Locate the cell with the specified text and output its [x, y] center coordinate. 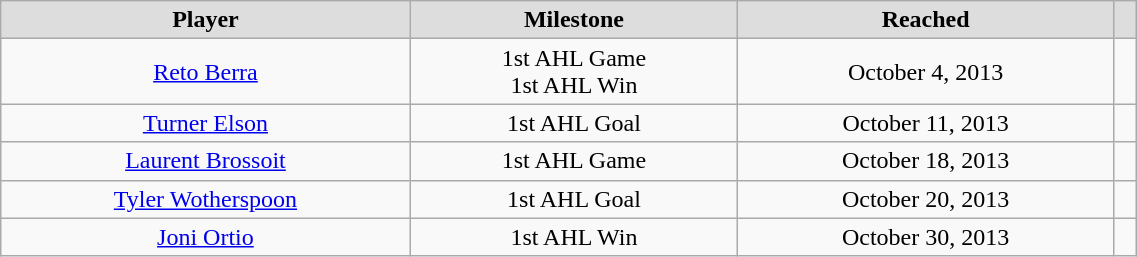
October 4, 2013 [926, 72]
Turner Elson [206, 123]
October 11, 2013 [926, 123]
October 30, 2013 [926, 237]
1st AHL Win [574, 237]
1st AHL Game1st AHL Win [574, 72]
Tyler Wotherspoon [206, 199]
Milestone [574, 20]
Player [206, 20]
Laurent Brossoit [206, 161]
Joni Ortio [206, 237]
1st AHL Game [574, 161]
October 20, 2013 [926, 199]
Reto Berra [206, 72]
Reached [926, 20]
October 18, 2013 [926, 161]
